Return [X, Y] of the center of cell containing provided text 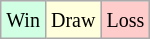
Loss [126, 20]
Draw [72, 20]
Win [24, 20]
